Capture the cell that displays the provided text and extract its (x, y) central coordinate. 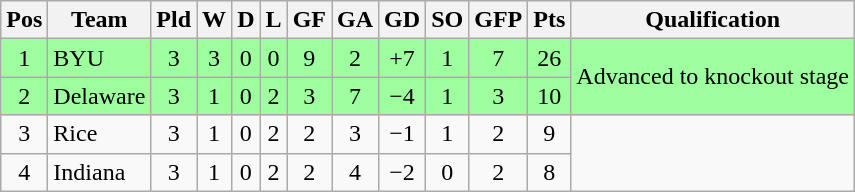
Rice (100, 134)
−4 (402, 96)
D (246, 20)
W (214, 20)
−1 (402, 134)
SO (448, 20)
−2 (402, 172)
10 (550, 96)
Pos (24, 20)
Delaware (100, 96)
26 (550, 58)
GF (309, 20)
8 (550, 172)
BYU (100, 58)
GFP (498, 20)
GD (402, 20)
GA (356, 20)
Qualification (713, 20)
Indiana (100, 172)
Advanced to knockout stage (713, 77)
Pld (174, 20)
L (274, 20)
Pts (550, 20)
+7 (402, 58)
Team (100, 20)
